Identify which cell holds the provided text, then report its [X, Y] central coordinate. 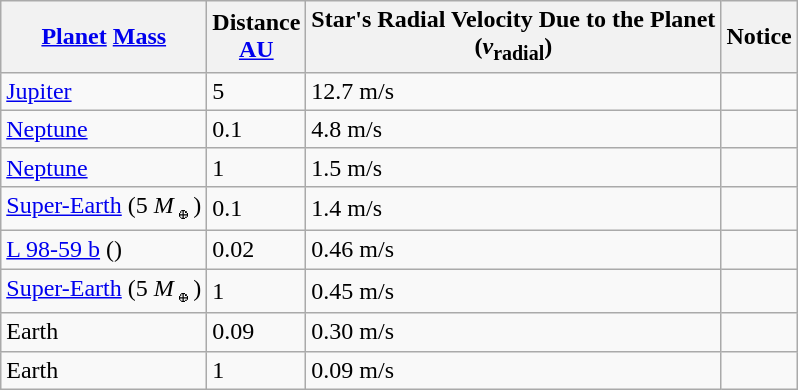
0.09 [256, 332]
5 [256, 91]
Distance AU [256, 36]
Notice [759, 36]
4.8 m/s [514, 129]
0.30 m/s [514, 332]
1.4 m/s [514, 208]
Star's Radial Velocity Due to the Planet(vradial) [514, 36]
Jupiter [104, 91]
0.02 [256, 250]
0.09 m/s [514, 370]
12.7 m/s [514, 91]
1.5 m/s [514, 167]
0.46 m/s [514, 250]
Planet Mass [104, 36]
0.45 m/s [514, 291]
L 98-59 b () [104, 250]
